For the text-containing cell, return its midpoint in [x, y] coordinate format. 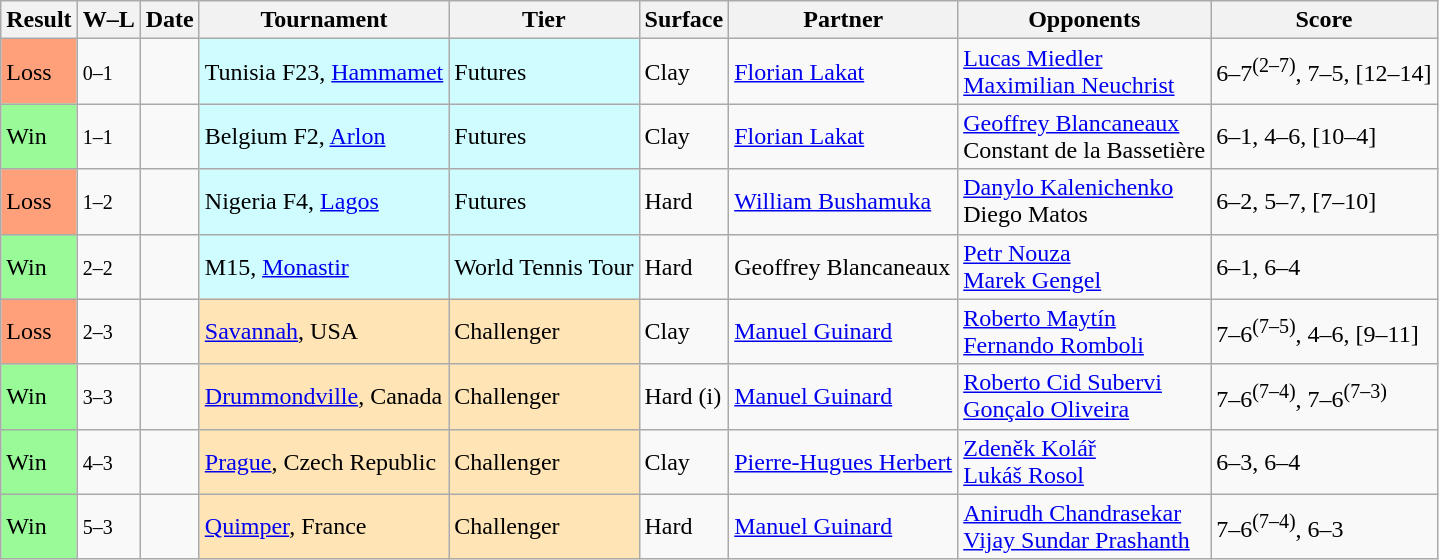
Roberto Maytín Fernando Romboli [1084, 332]
Quimper, France [324, 526]
7–6(7–4), 7–6(7–3) [1324, 396]
Geoffrey Blancaneaux Constant de la Bassetière [1084, 136]
William Bushamuka [844, 202]
Opponents [1084, 20]
Date [170, 20]
Tournament [324, 20]
Roberto Cid Subervi Gonçalo Oliveira [1084, 396]
Tier [544, 20]
4–3 [108, 462]
Partner [844, 20]
Belgium F2, Arlon [324, 136]
Score [1324, 20]
Savannah, USA [324, 332]
6–1, 4–6, [10–4] [1324, 136]
Nigeria F4, Lagos [324, 202]
1–1 [108, 136]
Prague, Czech Republic [324, 462]
W–L [108, 20]
Lucas Miedler Maximilian Neuchrist [1084, 72]
Anirudh Chandrasekar Vijay Sundar Prashanth [1084, 526]
5–3 [108, 526]
3–3 [108, 396]
Drummondville, Canada [324, 396]
Petr Nouza Marek Gengel [1084, 266]
Geoffrey Blancaneaux [844, 266]
World Tennis Tour [544, 266]
Surface [684, 20]
Hard (i) [684, 396]
0–1 [108, 72]
7–6(7–5), 4–6, [9–11] [1324, 332]
6–2, 5–7, [7–10] [1324, 202]
Pierre-Hugues Herbert [844, 462]
Result [39, 20]
M15, Monastir [324, 266]
1–2 [108, 202]
6–3, 6–4 [1324, 462]
Zdeněk Kolář Lukáš Rosol [1084, 462]
7–6(7–4), 6–3 [1324, 526]
Danylo Kalenichenko Diego Matos [1084, 202]
6–1, 6–4 [1324, 266]
2–3 [108, 332]
Tunisia F23, Hammamet [324, 72]
2–2 [108, 266]
6–7(2–7), 7–5, [12–14] [1324, 72]
